Pinpoint the cell where the given text exists, returning its (X, Y) midpoint coordinate. 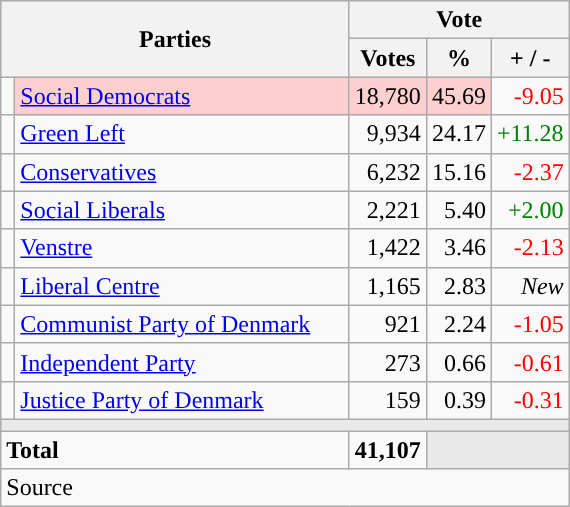
Justice Party of Denmark (182, 400)
15.16 (458, 172)
0.66 (458, 362)
1,165 (388, 286)
-1.05 (530, 324)
Communist Party of Denmark (182, 324)
6,232 (388, 172)
-0.61 (530, 362)
921 (388, 324)
3.46 (458, 248)
Parties (176, 39)
Total (176, 449)
45.69 (458, 96)
18,780 (388, 96)
Vote (459, 20)
2.24 (458, 324)
Conservatives (182, 172)
2,221 (388, 210)
Social Democrats (182, 96)
1,422 (388, 248)
Independent Party (182, 362)
-9.05 (530, 96)
159 (388, 400)
2.83 (458, 286)
273 (388, 362)
9,934 (388, 134)
-0.31 (530, 400)
24.17 (458, 134)
% (458, 58)
Social Liberals (182, 210)
-2.13 (530, 248)
Votes (388, 58)
0.39 (458, 400)
Liberal Centre (182, 286)
5.40 (458, 210)
+2.00 (530, 210)
-2.37 (530, 172)
New (530, 286)
Source (285, 488)
41,107 (388, 449)
+11.28 (530, 134)
Venstre (182, 248)
Green Left (182, 134)
+ / - (530, 58)
